Return the [x, y] coordinate for the center point of the cell that contains the specified text.  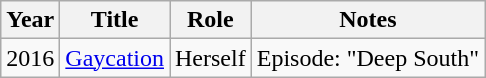
Role [211, 20]
Episode: "Deep South" [368, 58]
Year [30, 20]
Notes [368, 20]
Herself [211, 58]
Title [115, 20]
Gaycation [115, 58]
2016 [30, 58]
